Find where the given text appears and provide that cell's center as (X, Y) coordinate. 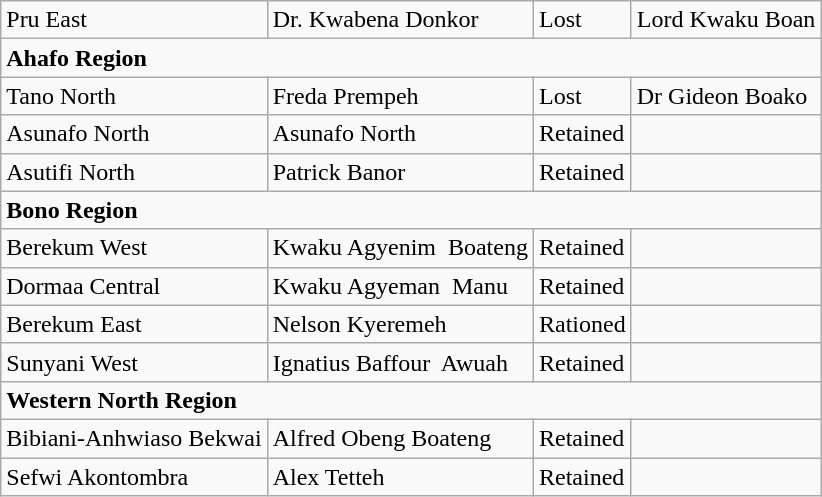
Berekum East (134, 324)
Sunyani West (134, 362)
Pru East (134, 20)
Bono Region (411, 210)
Berekum West (134, 248)
Dr Gideon Boako (726, 96)
Western North Region (411, 400)
Alex Tetteh (400, 477)
Tano North (134, 96)
Ignatius Baffour Awuah (400, 362)
Rationed (582, 324)
Patrick Banor (400, 172)
Kwaku Agyeman Manu (400, 286)
Lord Kwaku Boan (726, 20)
Bibiani-Anhwiaso Bekwai (134, 438)
Alfred Obeng Boateng (400, 438)
Asutifi North (134, 172)
Ahafo Region (411, 58)
Freda Prempeh (400, 96)
Kwaku Agyenim Boateng (400, 248)
Sefwi Akontombra (134, 477)
Nelson Kyeremeh (400, 324)
Dormaa Central (134, 286)
Dr. Kwabena Donkor (400, 20)
